For the text-containing cell, return its midpoint in [X, Y] coordinate format. 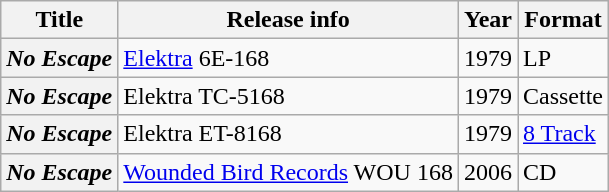
2006 [488, 172]
Wounded Bird Records WOU 168 [288, 172]
Elektra TC-5168 [288, 96]
Release info [288, 20]
Title [60, 20]
LP [564, 58]
8 Track [564, 134]
Format [564, 20]
Elektra ET-8168 [288, 134]
Cassette [564, 96]
CD [564, 172]
Year [488, 20]
Elektra 6E-168 [288, 58]
